Pinpoint the cell where the given text exists, returning its [X, Y] midpoint coordinate. 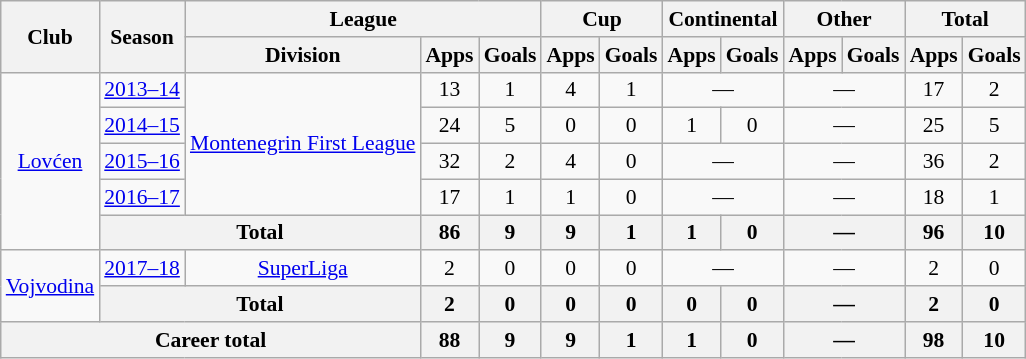
2013–14 [142, 90]
2016–17 [142, 197]
2015–16 [142, 162]
36 [934, 162]
32 [449, 162]
98 [934, 340]
88 [449, 340]
Cup [602, 19]
League [364, 19]
Other [844, 19]
25 [934, 126]
Club [50, 36]
18 [934, 197]
Career total [211, 340]
SuperLiga [303, 269]
Season [142, 36]
13 [449, 90]
Continental [724, 19]
96 [934, 233]
2017–18 [142, 269]
24 [449, 126]
Montenegrin First League [303, 143]
Vojvodina [50, 286]
86 [449, 233]
Lovćen [50, 161]
Division [303, 55]
2014–15 [142, 126]
